From the cell containing the given text, extract its center point as (x, y) coordinate. 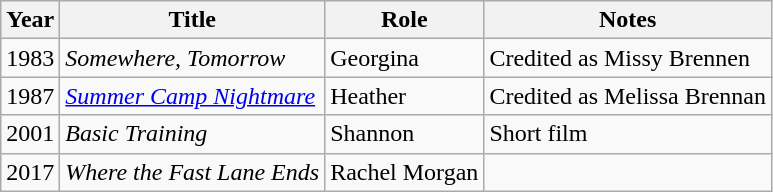
Basic Training (192, 134)
Credited as Missy Brennen (628, 58)
Notes (628, 20)
Where the Fast Lane Ends (192, 172)
Summer Camp Nightmare (192, 96)
Georgina (404, 58)
1983 (30, 58)
1987 (30, 96)
2017 (30, 172)
Shannon (404, 134)
Somewhere, Tomorrow (192, 58)
Credited as Melissa Brennan (628, 96)
Title (192, 20)
Heather (404, 96)
Year (30, 20)
Rachel Morgan (404, 172)
Short film (628, 134)
2001 (30, 134)
Role (404, 20)
